Return the [x, y] coordinate for the center point of the cell that contains the specified text.  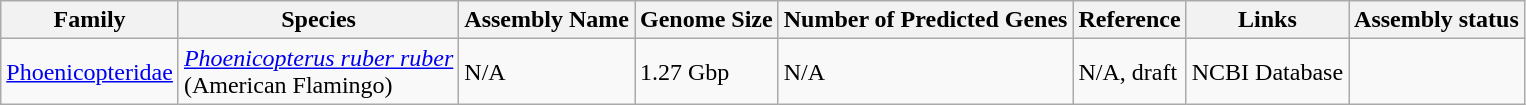
Genome Size [706, 20]
Assembly Name [547, 20]
Links [1267, 20]
NCBI Database [1267, 72]
Phoenicopteridae [90, 72]
Phoenicopterus ruber ruber(American Flamingo) [318, 72]
Assembly status [1437, 20]
Number of Predicted Genes [926, 20]
1.27 Gbp [706, 72]
Reference [1130, 20]
Family [90, 20]
N/A, draft [1130, 72]
Species [318, 20]
